Output the (X, Y) coordinate of the center of the cell containing the given text.  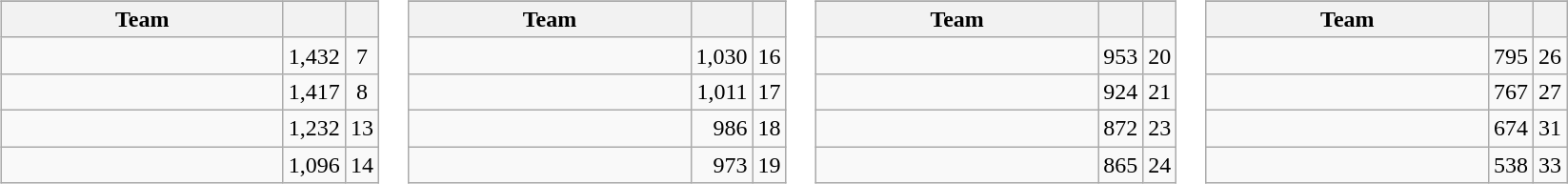
7 (362, 55)
26 (1549, 55)
1,432 (314, 55)
8 (362, 92)
973 (722, 165)
767 (1511, 92)
872 (1120, 128)
14 (362, 165)
538 (1511, 165)
33 (1549, 165)
19 (770, 165)
20 (1160, 55)
865 (1120, 165)
17 (770, 92)
21 (1160, 92)
953 (1120, 55)
924 (1120, 92)
23 (1160, 128)
24 (1160, 165)
1,011 (722, 92)
13 (362, 128)
1,096 (314, 165)
986 (722, 128)
1,232 (314, 128)
16 (770, 55)
27 (1549, 92)
674 (1511, 128)
18 (770, 128)
1,030 (722, 55)
795 (1511, 55)
1,417 (314, 92)
31 (1549, 128)
